Output the (x, y) coordinate of the center of the cell containing the given text.  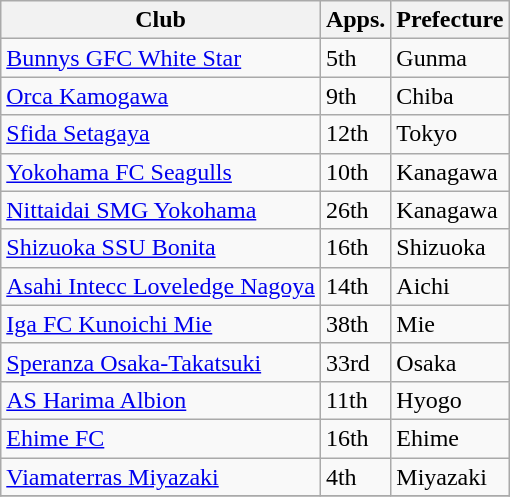
4th (355, 477)
12th (355, 134)
Speranza Osaka-Takatsuki (161, 362)
Sfida Setagaya (161, 134)
Nittaidai SMG Yokohama (161, 210)
Club (161, 20)
AS Harima Albion (161, 400)
Asahi Intecc Loveledge Nagoya (161, 286)
Yokohama FC Seagulls (161, 172)
Iga FC Kunoichi Mie (161, 324)
Bunnys GFC White Star (161, 58)
Ehime (450, 438)
26th (355, 210)
Miyazaki (450, 477)
Shizuoka SSU Bonita (161, 248)
Ehime FC (161, 438)
Apps. (355, 20)
38th (355, 324)
Orca Kamogawa (161, 96)
5th (355, 58)
Shizuoka (450, 248)
10th (355, 172)
14th (355, 286)
Mie (450, 324)
33rd (355, 362)
Gunma (450, 58)
9th (355, 96)
Prefecture (450, 20)
11th (355, 400)
Viamaterras Miyazaki (161, 477)
Chiba (450, 96)
Aichi (450, 286)
Hyogo (450, 400)
Osaka (450, 362)
Tokyo (450, 134)
